From the cell containing the given text, extract its center point as [X, Y] coordinate. 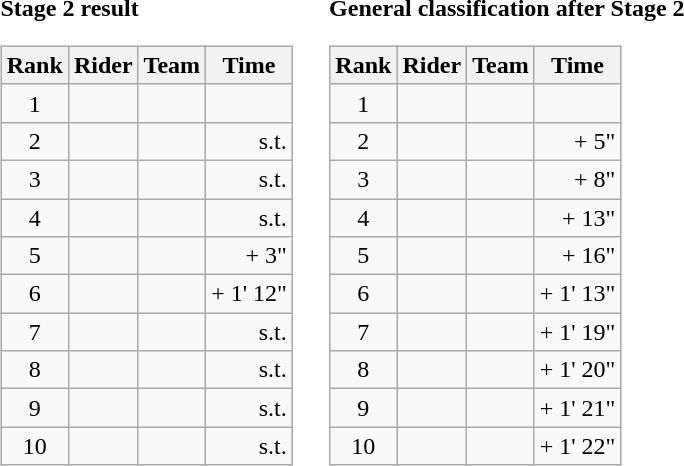
+ 1' 12" [250, 294]
+ 1' 20" [578, 370]
+ 16" [578, 256]
+ 1' 19" [578, 332]
+ 8" [578, 179]
+ 1' 13" [578, 294]
+ 5" [578, 141]
+ 3" [250, 256]
+ 13" [578, 217]
+ 1' 21" [578, 408]
+ 1' 22" [578, 446]
